Locate the cell with the specified text and output its (X, Y) center coordinate. 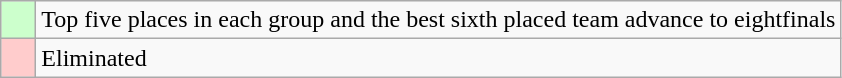
Eliminated (438, 58)
Top five places in each group and the best sixth placed team advance to eightfinals (438, 20)
